Scan for the cell matching the given text and deliver its [x, y] coordinate at center. 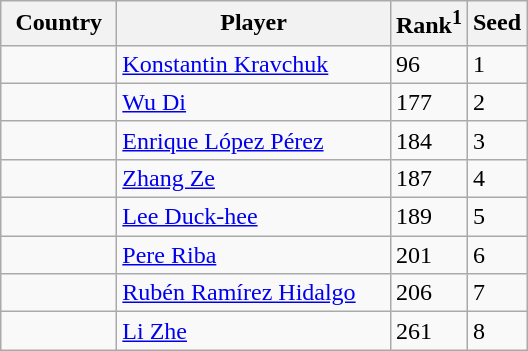
6 [496, 255]
201 [428, 255]
8 [496, 331]
189 [428, 217]
206 [428, 293]
261 [428, 331]
4 [496, 178]
Wu Di [254, 102]
Seed [496, 24]
Pere Riba [254, 255]
Player [254, 24]
Country [59, 24]
187 [428, 178]
7 [496, 293]
Enrique López Pérez [254, 140]
Konstantin Kravchuk [254, 64]
2 [496, 102]
Lee Duck-hee [254, 217]
3 [496, 140]
5 [496, 217]
184 [428, 140]
Zhang Ze [254, 178]
Rubén Ramírez Hidalgo [254, 293]
Li Zhe [254, 331]
177 [428, 102]
96 [428, 64]
Rank1 [428, 24]
1 [496, 64]
